Detect which cell encompasses the target text, then output its (X, Y) center coordinate. 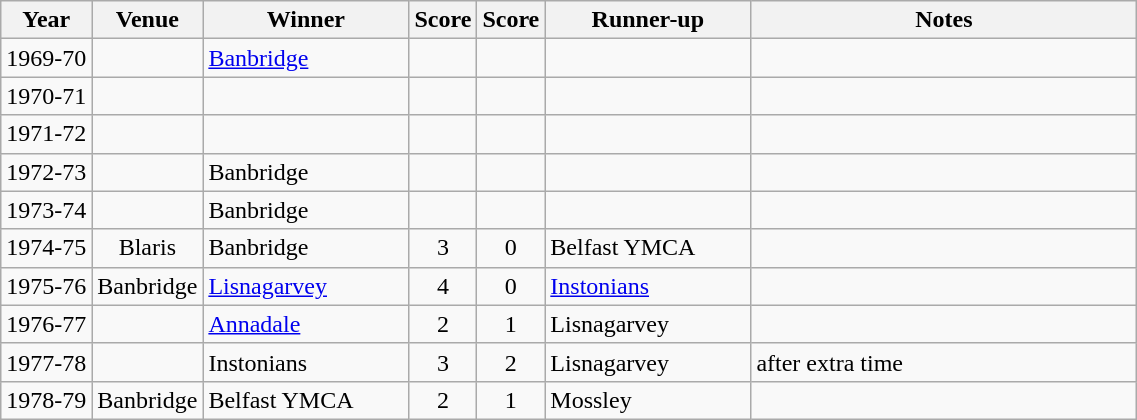
1974-75 (46, 248)
after extra time (944, 362)
Annadale (306, 324)
1972-73 (46, 172)
1969-70 (46, 58)
1973-74 (46, 210)
4 (443, 286)
Blaris (148, 248)
Runner-up (648, 20)
Year (46, 20)
1975-76 (46, 286)
1971-72 (46, 134)
1976-77 (46, 324)
Mossley (648, 400)
Venue (148, 20)
Notes (944, 20)
1977-78 (46, 362)
Winner (306, 20)
1970-71 (46, 96)
1978-79 (46, 400)
